From the cell containing the given text, extract its center point as (x, y) coordinate. 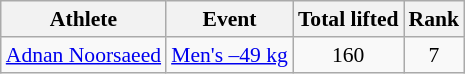
Athlete (84, 19)
Rank (434, 19)
7 (434, 55)
Event (230, 19)
Adnan Noorsaeed (84, 55)
160 (348, 55)
Total lifted (348, 19)
Men's –49 kg (230, 55)
